Output the (x, y) coordinate of the center of the cell containing the given text.  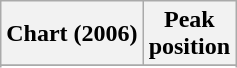
Peakposition (189, 34)
Chart (2006) (72, 34)
